Pinpoint the cell where the given text exists, returning its (X, Y) midpoint coordinate. 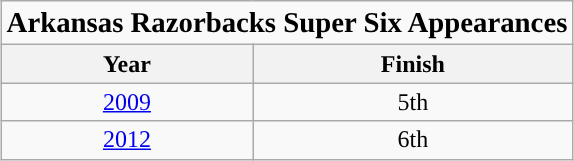
2009 (127, 102)
Arkansas Razorbacks Super Six Appearances (287, 23)
Year (127, 64)
2012 (127, 140)
6th (413, 140)
5th (413, 102)
Finish (413, 64)
